Return (x, y) of the center of cell containing provided text 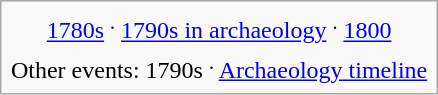
1780s . 1790s in archaeology . 1800 (218, 27)
Other events: 1790s . Archaeology timeline (218, 67)
